Pinpoint the cell where the given text exists, returning its (x, y) midpoint coordinate. 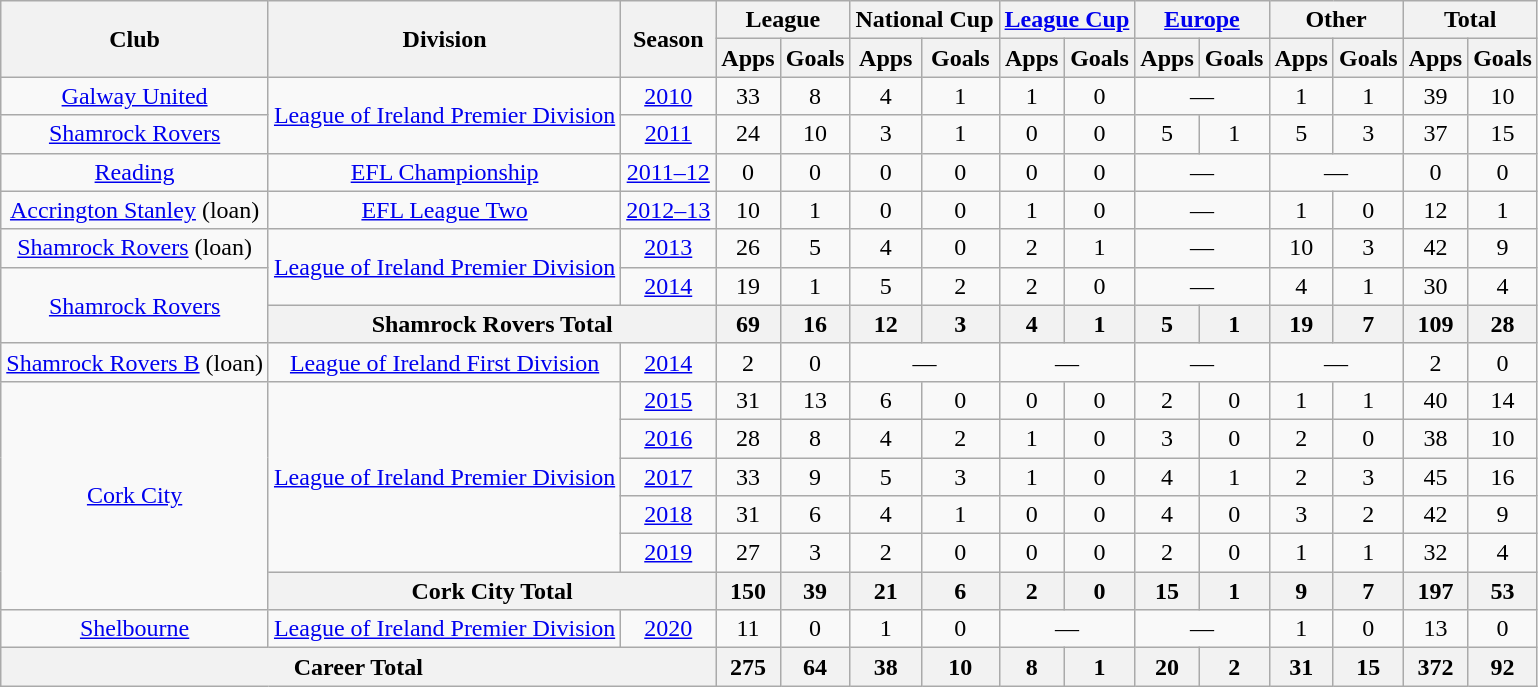
2013 (668, 248)
53 (1503, 591)
Other (1336, 20)
69 (748, 324)
Galway United (135, 96)
2015 (668, 400)
Total (1470, 20)
40 (1435, 400)
92 (1503, 667)
372 (1435, 667)
26 (748, 248)
20 (1167, 667)
2011 (668, 134)
EFL Championship (444, 172)
Europe (1202, 20)
League of Ireland First Division (444, 362)
Season (668, 39)
Shamrock Rovers Total (492, 324)
37 (1435, 134)
2010 (668, 96)
24 (748, 134)
2019 (668, 553)
64 (815, 667)
2017 (668, 477)
League (783, 20)
Division (444, 39)
21 (886, 591)
45 (1435, 477)
EFL League Two (444, 210)
Reading (135, 172)
Shelbourne (135, 629)
Career Total (358, 667)
Accrington Stanley (loan) (135, 210)
National Cup (924, 20)
197 (1435, 591)
11 (748, 629)
2020 (668, 629)
109 (1435, 324)
Shamrock Rovers (loan) (135, 248)
Cork City (135, 495)
150 (748, 591)
Shamrock Rovers B (loan) (135, 362)
2011–12 (668, 172)
14 (1503, 400)
Cork City Total (492, 591)
2016 (668, 438)
30 (1435, 286)
2012–13 (668, 210)
2018 (668, 515)
Club (135, 39)
27 (748, 553)
275 (748, 667)
32 (1435, 553)
League Cup (1067, 20)
